Return (X, Y) of the center of cell containing provided text 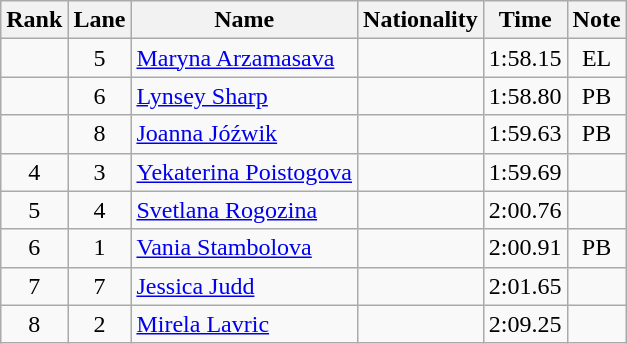
1:59.69 (525, 172)
EL (596, 58)
Name (244, 20)
2:01.65 (525, 286)
Time (525, 20)
Rank (34, 20)
1:58.15 (525, 58)
Jessica Judd (244, 286)
Mirela Lavric (244, 324)
Maryna Arzamasava (244, 58)
3 (100, 172)
Joanna Jóźwik (244, 134)
2:00.91 (525, 248)
1:58.80 (525, 96)
Vania Stambolova (244, 248)
1 (100, 248)
Nationality (421, 20)
2 (100, 324)
2:09.25 (525, 324)
Yekaterina Poistogova (244, 172)
Note (596, 20)
Lynsey Sharp (244, 96)
2:00.76 (525, 210)
1:59.63 (525, 134)
Lane (100, 20)
Svetlana Rogozina (244, 210)
